Return the (X, Y) coordinate for the center point of the cell that contains the specified text.  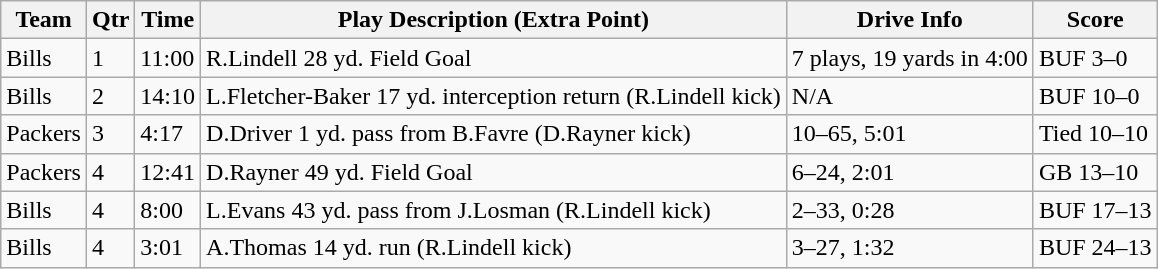
Qtr (110, 20)
12:41 (168, 172)
Tied 10–10 (1095, 134)
8:00 (168, 210)
D.Rayner 49 yd. Field Goal (494, 172)
BUF 10–0 (1095, 96)
D.Driver 1 yd. pass from B.Favre (D.Rayner kick) (494, 134)
A.Thomas 14 yd. run (R.Lindell kick) (494, 248)
4:17 (168, 134)
1 (110, 58)
Score (1095, 20)
R.Lindell 28 yd. Field Goal (494, 58)
Team (44, 20)
14:10 (168, 96)
10–65, 5:01 (910, 134)
GB 13–10 (1095, 172)
2 (110, 96)
N/A (910, 96)
L.Evans 43 yd. pass from J.Losman (R.Lindell kick) (494, 210)
3 (110, 134)
11:00 (168, 58)
6–24, 2:01 (910, 172)
2–33, 0:28 (910, 210)
BUF 17–13 (1095, 210)
Time (168, 20)
7 plays, 19 yards in 4:00 (910, 58)
BUF 24–13 (1095, 248)
Drive Info (910, 20)
Play Description (Extra Point) (494, 20)
3:01 (168, 248)
BUF 3–0 (1095, 58)
L.Fletcher-Baker 17 yd. interception return (R.Lindell kick) (494, 96)
3–27, 1:32 (910, 248)
